Return (X, Y) of the center of cell containing provided text 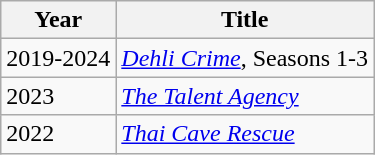
The Talent Agency (245, 96)
2022 (58, 134)
Title (245, 20)
Thai Cave Rescue (245, 134)
2019-2024 (58, 58)
Dehli Crime, Seasons 1-3 (245, 58)
2023 (58, 96)
Year (58, 20)
